From the cell containing the given text, extract its center point as [x, y] coordinate. 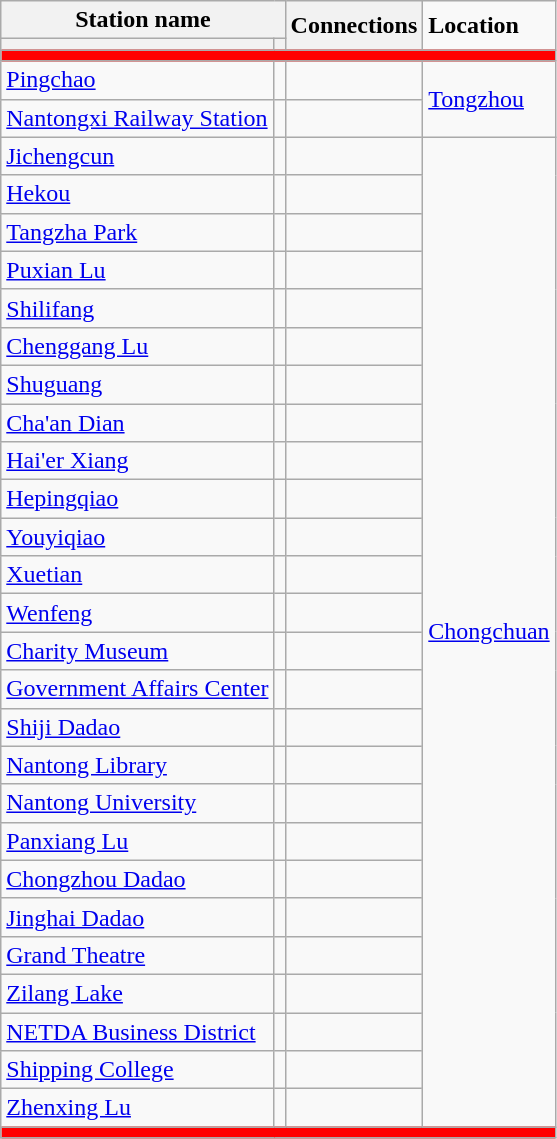
Zhenxing Lu [138, 1108]
Panxiang Lu [138, 841]
Jichengcun [138, 156]
Chenggang Lu [138, 346]
Shuguang [138, 384]
Zilang Lake [138, 993]
Location [489, 26]
Tangzha Park [138, 232]
Hekou [138, 194]
Nantongxi Railway Station [138, 118]
Youyiqiao [138, 537]
Puxian Lu [138, 270]
Charity Museum [138, 651]
Jinghai Dadao [138, 917]
Xuetian [138, 575]
Nantong University [138, 803]
Cha'an Dian [138, 423]
Tongzhou [489, 99]
NETDA Business District [138, 1031]
Connections [354, 26]
Station name [143, 20]
Grand Theatre [138, 955]
Shipping College [138, 1070]
Nantong Library [138, 765]
Hai'er Xiang [138, 461]
Shiji Dadao [138, 727]
Shilifang [138, 308]
Wenfeng [138, 613]
Pingchao [138, 80]
Chongchuan [489, 632]
Chongzhou Dadao [138, 879]
Government Affairs Center [138, 689]
Hepingqiao [138, 499]
